Identify which cell holds the provided text, then report its [X, Y] central coordinate. 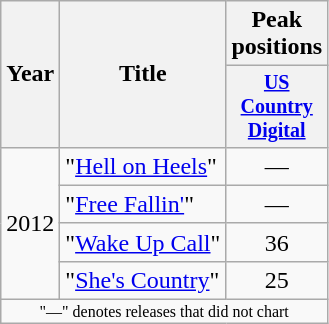
Title [143, 74]
"Hell on Heels" [143, 166]
"Free Fallin'" [143, 204]
"—" denotes releases that did not chart [164, 312]
"She's Country" [143, 280]
Peakpositions [277, 34]
Year [30, 74]
25 [277, 280]
US Country Digital [277, 106]
36 [277, 242]
2012 [30, 223]
"Wake Up Call" [143, 242]
